From the cell containing the given text, extract its center point as [X, Y] coordinate. 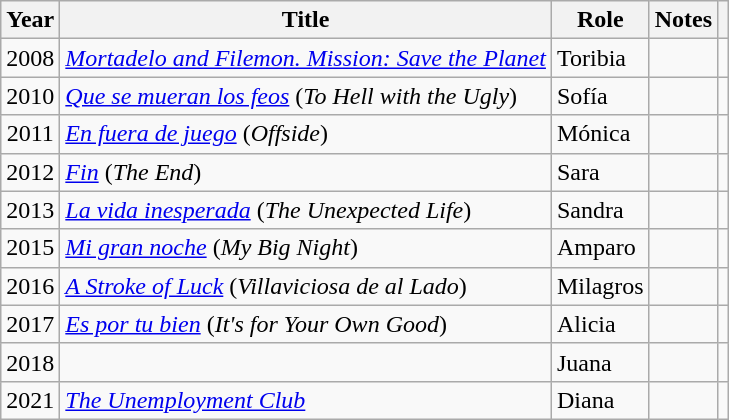
Juana [600, 362]
2016 [30, 286]
Role [600, 20]
2021 [30, 400]
Sofía [600, 96]
Alicia [600, 324]
Milagros [600, 286]
Diana [600, 400]
2017 [30, 324]
Fin (The End) [306, 172]
The Unemployment Club [306, 400]
2010 [30, 96]
Amparo [600, 248]
Que se mueran los feos (To Hell with the Ugly) [306, 96]
Year [30, 20]
Toribia [600, 58]
Mortadelo and Filemon. Mission: Save the Planet [306, 58]
La vida inesperada (The Unexpected Life) [306, 210]
Es por tu bien (It's for Your Own Good) [306, 324]
En fuera de juego (Offside) [306, 134]
2013 [30, 210]
Sandra [600, 210]
2015 [30, 248]
Notes [683, 20]
2018 [30, 362]
Sara [600, 172]
2008 [30, 58]
A Stroke of Luck (Villaviciosa de al Lado) [306, 286]
Mi gran noche (My Big Night) [306, 248]
Title [306, 20]
2011 [30, 134]
Mónica [600, 134]
2012 [30, 172]
